Locate the cell with the specified text and output its (x, y) center coordinate. 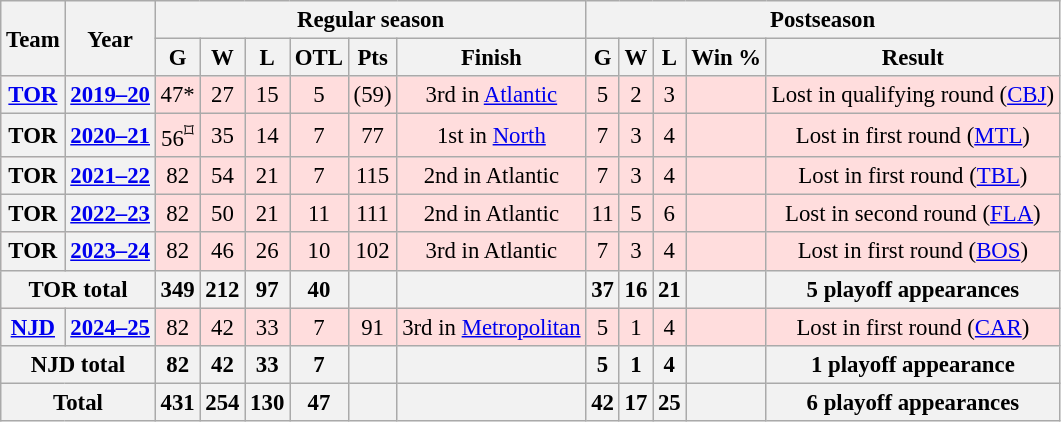
(59) (372, 95)
Lost in first round (TBL) (912, 176)
6 playoff appearances (912, 402)
Result (912, 58)
2 (636, 95)
254 (222, 402)
Pts (372, 58)
47 (320, 402)
TOR total (78, 289)
Regular season (370, 20)
Team (33, 38)
47* (178, 95)
2021–22 (110, 176)
25 (670, 402)
Year (110, 38)
2020–21 (110, 136)
5 playoff appearances (912, 289)
349 (178, 289)
130 (268, 402)
56⌑ (178, 136)
Lost in qualifying round (CBJ) (912, 95)
26 (268, 252)
Finish (492, 58)
115 (372, 176)
14 (268, 136)
46 (222, 252)
91 (372, 327)
15 (268, 95)
54 (222, 176)
50 (222, 214)
3rd in Metropolitan (492, 327)
Lost in first round (CAR) (912, 327)
97 (268, 289)
212 (222, 289)
111 (372, 214)
40 (320, 289)
77 (372, 136)
27 (222, 95)
1st in North (492, 136)
Win % (726, 58)
Lost in first round (BOS) (912, 252)
NJD total (78, 364)
2024–25 (110, 327)
1 playoff appearance (912, 364)
6 (670, 214)
16 (636, 289)
102 (372, 252)
OTL (320, 58)
10 (320, 252)
2022–23 (110, 214)
Lost in second round (FLA) (912, 214)
37 (602, 289)
Lost in first round (MTL) (912, 136)
2023–24 (110, 252)
431 (178, 402)
2019–20 (110, 95)
35 (222, 136)
17 (636, 402)
Postseason (822, 20)
NJD (33, 327)
Total (78, 402)
